For the text-containing cell, return its midpoint in (X, Y) coordinate format. 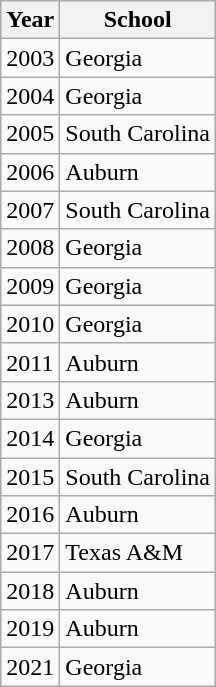
2011 (30, 362)
2015 (30, 477)
2014 (30, 438)
2006 (30, 172)
School (138, 20)
2018 (30, 591)
2005 (30, 134)
2010 (30, 324)
2008 (30, 248)
2003 (30, 58)
2004 (30, 96)
2017 (30, 553)
Year (30, 20)
2016 (30, 515)
2021 (30, 667)
2013 (30, 400)
Texas A&M (138, 553)
2009 (30, 286)
2019 (30, 629)
2007 (30, 210)
